Locate the cell with the specified text and output its (x, y) center coordinate. 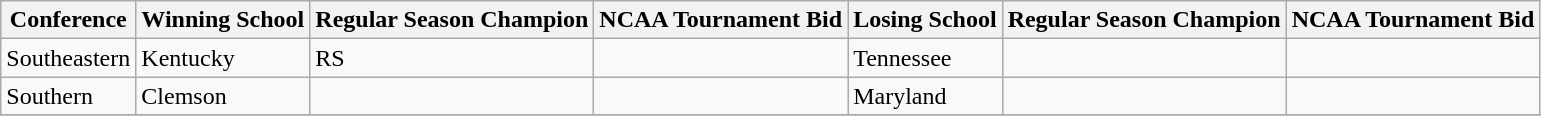
Clemson (223, 96)
Losing School (925, 20)
Maryland (925, 96)
Southern (68, 96)
Tennessee (925, 58)
Southeastern (68, 58)
Winning School (223, 20)
Conference (68, 20)
Kentucky (223, 58)
RS (452, 58)
